Search for the cell housing the specified text and yield its [x, y] center coordinate. 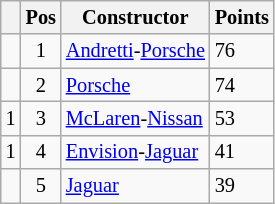
3 [41, 118]
74 [242, 85]
76 [242, 51]
5 [41, 186]
Andretti-Porsche [136, 51]
4 [41, 152]
McLaren-Nissan [136, 118]
Points [242, 17]
39 [242, 186]
Jaguar [136, 186]
53 [242, 118]
41 [242, 152]
Constructor [136, 17]
Pos [41, 17]
Porsche [136, 85]
2 [41, 85]
Envision-Jaguar [136, 152]
